Identify which cell holds the provided text, then report its (X, Y) central coordinate. 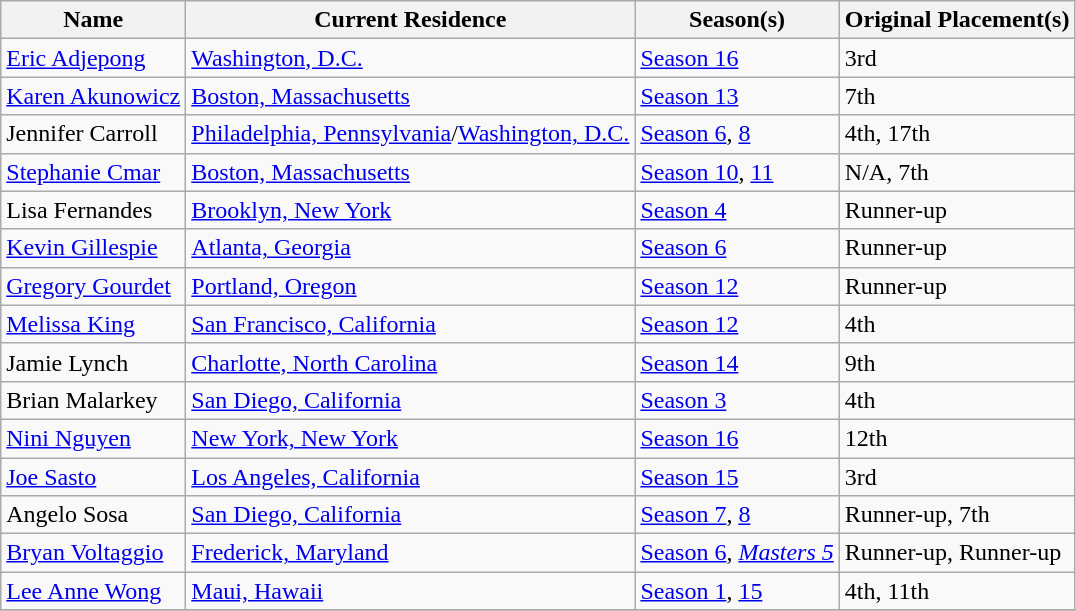
Runner-up, 7th (957, 515)
Philadelphia, Pennsylvania/Washington, D.C. (410, 134)
Season 3 (737, 400)
Original Placement(s) (957, 20)
Season 4 (737, 210)
Melissa King (94, 324)
Current Residence (410, 20)
Karen Akunowicz (94, 96)
Name (94, 20)
Season 15 (737, 477)
Season 13 (737, 96)
Eric Adjepong (94, 58)
Maui, Hawaii (410, 591)
Nini Nguyen (94, 438)
Jennifer Carroll (94, 134)
Season 1, 15 (737, 591)
Angelo Sosa (94, 515)
Frederick, Maryland (410, 553)
Lisa Fernandes (94, 210)
Season 6 (737, 248)
Kevin Gillespie (94, 248)
Season 10, 11 (737, 172)
Gregory Gourdet (94, 286)
Brooklyn, New York (410, 210)
Joe Sasto (94, 477)
Atlanta, Georgia (410, 248)
Brian Malarkey (94, 400)
Stephanie Cmar (94, 172)
Season 6, 8 (737, 134)
Season 7, 8 (737, 515)
4th, 11th (957, 591)
Bryan Voltaggio (94, 553)
Washington, D.C. (410, 58)
Lee Anne Wong (94, 591)
Jamie Lynch (94, 362)
Portland, Oregon (410, 286)
9th (957, 362)
N/A, 7th (957, 172)
4th, 17th (957, 134)
San Francisco, California (410, 324)
Season(s) (737, 20)
Charlotte, North Carolina (410, 362)
New York, New York (410, 438)
7th (957, 96)
12th (957, 438)
Los Angeles, California (410, 477)
Season 14 (737, 362)
Season 6, Masters 5 (737, 553)
Runner-up, Runner-up (957, 553)
